Locate the cell with the specified text and output its [x, y] center coordinate. 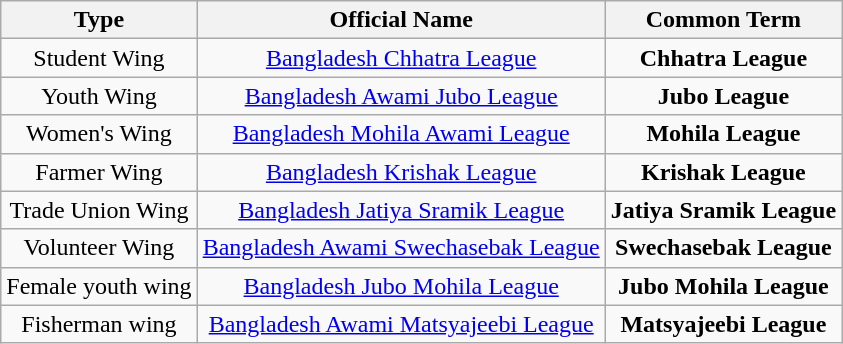
Youth Wing [99, 96]
Jatiya Sramik League [723, 210]
Krishak League [723, 172]
Fisherman wing [99, 324]
Bangladesh Awami Swechasebak League [401, 248]
Bangladesh Mohila Awami League [401, 134]
Trade Union Wing [99, 210]
Bangladesh Jatiya Sramik League [401, 210]
Volunteer Wing [99, 248]
Bangladesh Awami Jubo League [401, 96]
Bangladesh Krishak League [401, 172]
Female youth wing [99, 286]
Women's Wing [99, 134]
Mohila League [723, 134]
Jubo Mohila League [723, 286]
Official Name [401, 20]
Chhatra League [723, 58]
Bangladesh Jubo Mohila League [401, 286]
Bangladesh Awami Matsyajeebi League [401, 324]
Type [99, 20]
Bangladesh Chhatra League [401, 58]
Student Wing [99, 58]
Farmer Wing [99, 172]
Jubo League [723, 96]
Matsyajeebi League [723, 324]
Swechasebak League [723, 248]
Common Term [723, 20]
